Provide the (x, y) coordinate of the cell's center where the given text is located.  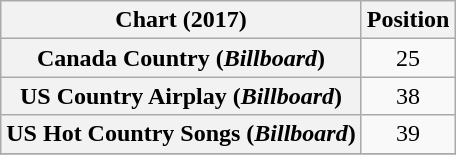
US Country Airplay (Billboard) (181, 96)
Position (408, 20)
Canada Country (Billboard) (181, 58)
US Hot Country Songs (Billboard) (181, 134)
Chart (2017) (181, 20)
38 (408, 96)
25 (408, 58)
39 (408, 134)
